Scan for the cell matching the given text and deliver its [X, Y] coordinate at center. 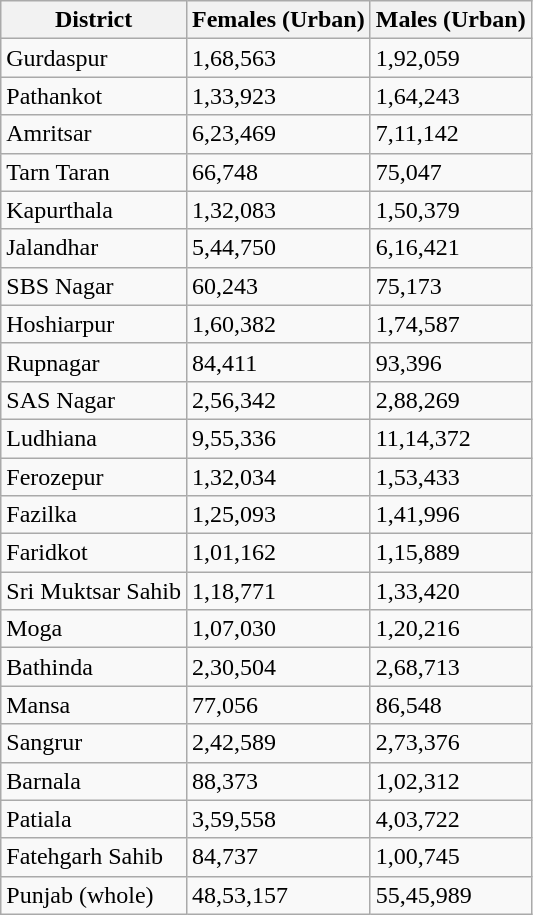
75,047 [450, 172]
93,396 [450, 362]
1,64,243 [450, 96]
SAS Nagar [94, 400]
1,68,563 [278, 58]
6,23,469 [278, 134]
Ludhiana [94, 438]
48,53,157 [278, 895]
4,03,722 [450, 819]
77,056 [278, 705]
86,548 [450, 705]
Sangrur [94, 743]
1,18,771 [278, 591]
2,73,376 [450, 743]
Faridkot [94, 553]
1,53,433 [450, 477]
1,32,034 [278, 477]
2,68,713 [450, 667]
11,14,372 [450, 438]
1,32,083 [278, 210]
1,15,889 [450, 553]
2,42,589 [278, 743]
6,16,421 [450, 248]
75,173 [450, 286]
3,59,558 [278, 819]
2,88,269 [450, 400]
7,11,142 [450, 134]
Amritsar [94, 134]
Males (Urban) [450, 20]
1,25,093 [278, 515]
Tarn Taran [94, 172]
Sri Muktsar Sahib [94, 591]
1,50,379 [450, 210]
Mansa [94, 705]
1,07,030 [278, 629]
5,44,750 [278, 248]
1,33,420 [450, 591]
1,02,312 [450, 781]
1,41,996 [450, 515]
Ferozepur [94, 477]
Kapurthala [94, 210]
2,56,342 [278, 400]
Females (Urban) [278, 20]
88,373 [278, 781]
1,33,923 [278, 96]
Pathankot [94, 96]
Bathinda [94, 667]
Barnala [94, 781]
Moga [94, 629]
1,60,382 [278, 324]
84,737 [278, 857]
Gurdaspur [94, 58]
9,55,336 [278, 438]
Fazilka [94, 515]
1,20,216 [450, 629]
1,92,059 [450, 58]
Rupnagar [94, 362]
Patiala [94, 819]
Jalandhar [94, 248]
66,748 [278, 172]
Punjab (whole) [94, 895]
1,74,587 [450, 324]
1,01,162 [278, 553]
2,30,504 [278, 667]
60,243 [278, 286]
District [94, 20]
Hoshiarpur [94, 324]
1,00,745 [450, 857]
SBS Nagar [94, 286]
84,411 [278, 362]
Fatehgarh Sahib [94, 857]
55,45,989 [450, 895]
